Detect which cell encompasses the target text, then output its [X, Y] center coordinate. 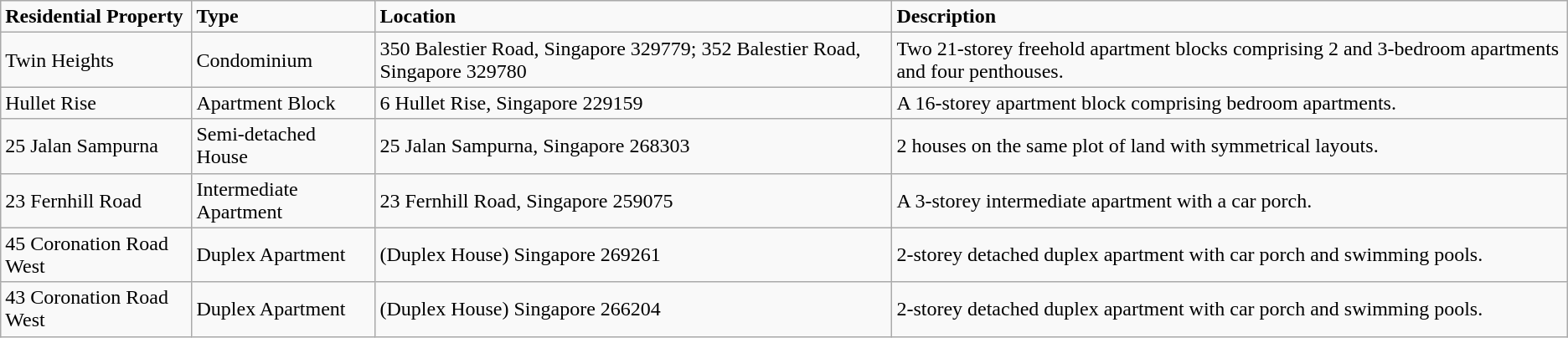
Type [283, 17]
Location [633, 17]
Apartment Block [283, 103]
43 Coronation Road West [96, 310]
(Duplex House) Singapore 269261 [633, 254]
23 Fernhill Road, Singapore 259075 [633, 201]
Intermediate Apartment [283, 201]
350 Balestier Road, Singapore 329779; 352 Balestier Road, Singapore 329780 [633, 60]
Two 21-storey freehold apartment blocks comprising 2 and 3-bedroom apartments and four penthouses. [1230, 60]
Condominium [283, 60]
Twin Heights [96, 60]
25 Jalan Sampurna [96, 146]
(Duplex House) Singapore 266204 [633, 310]
Residential Property [96, 17]
25 Jalan Sampurna, Singapore 268303 [633, 146]
A 16-storey apartment block comprising bedroom apartments. [1230, 103]
Hullet Rise [96, 103]
Description [1230, 17]
Semi-detached House [283, 146]
23 Fernhill Road [96, 201]
A 3-storey intermediate apartment with a car porch. [1230, 201]
2 houses on the same plot of land with symmetrical layouts. [1230, 146]
45 Coronation Road West [96, 254]
6 Hullet Rise, Singapore 229159 [633, 103]
